For the text-containing cell, return its midpoint in [X, Y] coordinate format. 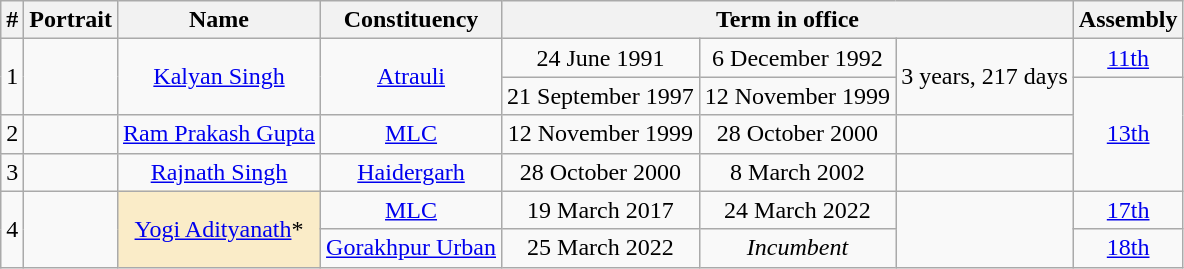
2 [12, 134]
Atrauli [412, 77]
19 March 2017 [601, 210]
Constituency [412, 20]
Rajnath Singh [218, 172]
24 March 2022 [797, 210]
4 [12, 229]
Portrait [71, 20]
8 March 2002 [797, 172]
Haidergarh [412, 172]
3 years, 217 days [985, 77]
1 [12, 77]
Term in office [788, 20]
Kalyan Singh [218, 77]
Yogi Adityanath* [218, 229]
18th [1128, 248]
# [12, 20]
Name [218, 20]
24 June 1991 [601, 58]
3 [12, 172]
Ram Prakash Gupta [218, 134]
Assembly [1128, 20]
11th [1128, 58]
25 March 2022 [601, 248]
17th [1128, 210]
Gorakhpur Urban [412, 248]
Incumbent [797, 248]
21 September 1997 [601, 96]
6 December 1992 [797, 58]
13th [1128, 134]
